Scan for the cell matching the given text and deliver its (X, Y) coordinate at center. 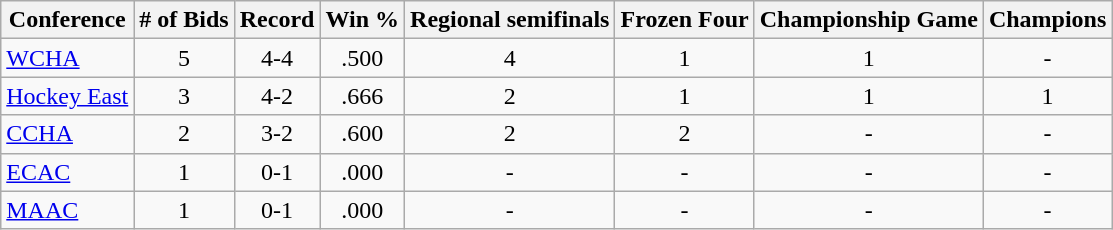
ECAC (68, 172)
Championship Game (868, 20)
.666 (362, 96)
Regional semifinals (510, 20)
# of Bids (184, 20)
MAAC (68, 210)
Win % (362, 20)
Record (277, 20)
3 (184, 96)
.600 (362, 134)
Conference (68, 20)
3-2 (277, 134)
WCHA (68, 58)
Champions (1047, 20)
5 (184, 58)
4-2 (277, 96)
4 (510, 58)
4-4 (277, 58)
Hockey East (68, 96)
Frozen Four (684, 20)
CCHA (68, 134)
.500 (362, 58)
